For the text-containing cell, return its midpoint in [x, y] coordinate format. 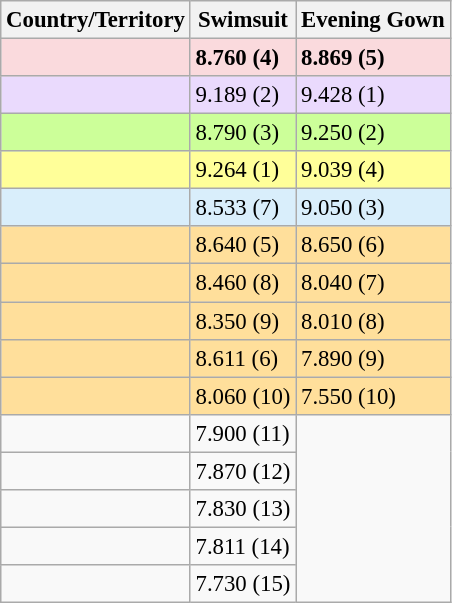
7.830 (13) [243, 509]
7.900 (11) [243, 433]
9.264 (1) [243, 170]
8.460 (8) [243, 283]
8.760 (4) [243, 58]
8.060 (10) [243, 396]
8.533 (7) [243, 208]
7.870 (12) [243, 471]
8.790 (3) [243, 133]
9.039 (4) [373, 170]
9.189 (2) [243, 95]
7.811 (14) [243, 546]
Evening Gown [373, 20]
8.611 (6) [243, 358]
8.869 (5) [373, 58]
7.730 (15) [243, 584]
8.350 (9) [243, 321]
Swimsuit [243, 20]
9.428 (1) [373, 95]
Country/Territory [96, 20]
7.890 (9) [373, 358]
7.550 (10) [373, 396]
8.010 (8) [373, 321]
8.650 (6) [373, 245]
8.040 (7) [373, 283]
9.050 (3) [373, 208]
9.250 (2) [373, 133]
8.640 (5) [243, 245]
